Detect which cell encompasses the target text, then output its (x, y) center coordinate. 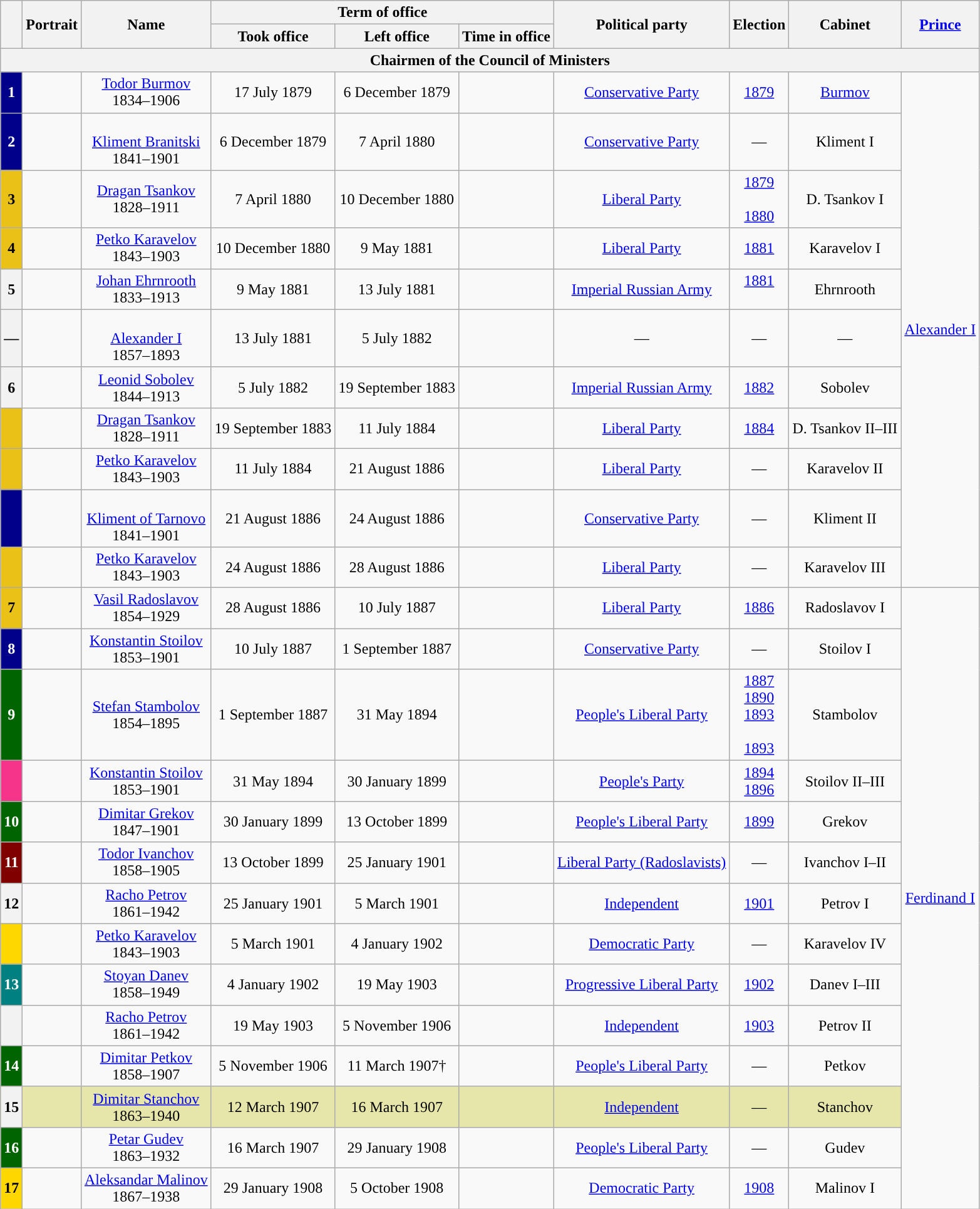
10 (11, 821)
Liberal Party (Radoslavists) (641, 863)
18791880 (759, 199)
Johan Ehrnrooth1833–1913 (146, 289)
D. Tsankov I (845, 199)
Time in office (507, 36)
17 (11, 1188)
Cabinet (845, 24)
15 (11, 1107)
Chairmen of the Council of Ministers (490, 60)
5 October 1908 (397, 1188)
Petrov I (845, 903)
Kliment Branitski1841–1901 (146, 141)
Karavelov IV (845, 944)
1879 (759, 93)
Stambolov (845, 715)
Gudev (845, 1147)
Ehrnrooth (845, 289)
1 (11, 93)
18941896 (759, 781)
Alexander I (941, 330)
Prince (941, 24)
D. Tsankov II–III (845, 428)
11 March 1907† (397, 1066)
Stefan Stambolov1854–1895 (146, 715)
Political party (641, 24)
Danev I–III (845, 984)
7 (11, 609)
14 (11, 1066)
1903 (759, 1026)
Karavelov I (845, 248)
Karavelov III (845, 567)
Grekov (845, 821)
Portrait (52, 24)
Left office (397, 36)
Term of office (382, 13)
Todor Ivanchov1858–1905 (146, 863)
Burmov (845, 93)
Todor Burmov1834–1906 (146, 93)
1901 (759, 903)
People's Party (641, 781)
1908 (759, 1188)
Vasil Radoslavov1854–1929 (146, 609)
Kliment of Tarnovo1841–1901 (146, 518)
Malinov I (845, 1188)
8 (11, 649)
1887189018931893 (759, 715)
Election (759, 24)
Took office (273, 36)
Ferdinand I (941, 898)
9 (11, 715)
Kliment I (845, 141)
Petar Gudev1863–1932 (146, 1147)
3 (11, 199)
Ivanchov I–II (845, 863)
Sobolev (845, 387)
11 (11, 863)
Progressive Liberal Party (641, 984)
4 (11, 248)
1882 (759, 387)
Leonid Sobolev1844–1913 (146, 387)
5 (11, 289)
Name (146, 24)
Kliment II (845, 518)
13 (11, 984)
Dimitar Petkov1858–1907 (146, 1066)
Alexander I1857–1893 (146, 338)
Stoilov I (845, 649)
Petrov II (845, 1026)
Dimitar Grekov1847–1901 (146, 821)
1899 (759, 821)
2 (11, 141)
12 (11, 903)
Aleksandar Malinov1867–1938 (146, 1188)
1902 (759, 984)
1884 (759, 428)
17 July 1879 (273, 93)
16 (11, 1147)
Petkov (845, 1066)
Radoslavov I (845, 609)
Stoilov II–III (845, 781)
Karavelov II (845, 468)
Stanchov (845, 1107)
12 March 1907 (273, 1107)
Dimitar Stanchov1863–1940 (146, 1107)
Stoyan Danev1858–1949 (146, 984)
6 (11, 387)
1886 (759, 609)
